Determine the (x, y) coordinate at the center of the cell enclosing the given text.  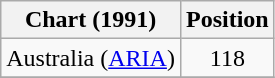
Australia (ARIA) (91, 58)
118 (227, 58)
Position (227, 20)
Chart (1991) (91, 20)
